Capture the cell that displays the provided text and extract its [X, Y] central coordinate. 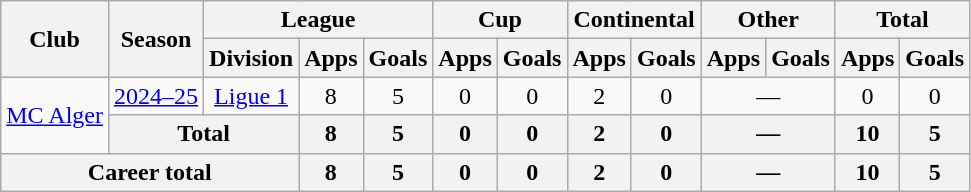
League [318, 20]
Other [768, 20]
2024–25 [156, 96]
Cup [500, 20]
Club [55, 39]
Ligue 1 [252, 96]
Career total [150, 172]
Season [156, 39]
Division [252, 58]
Continental [634, 20]
MC Alger [55, 115]
